Detect which cell encompasses the target text, then output its (X, Y) center coordinate. 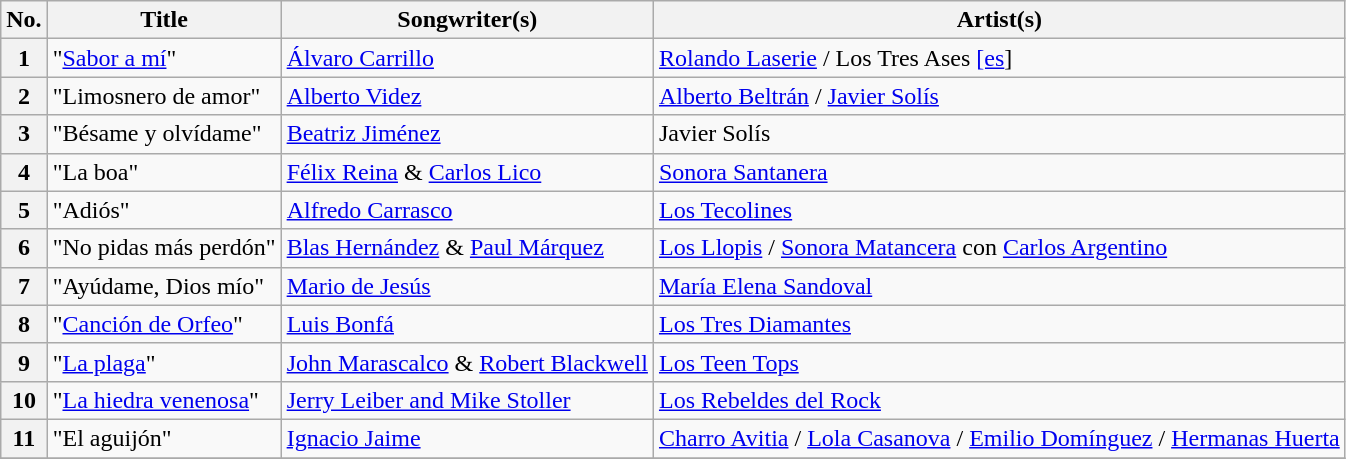
3 (24, 134)
Blas Hernández & Paul Márquez (467, 248)
Charro Avitia / Lola Casanova / Emilio Domínguez / Hermanas Huerta (999, 438)
8 (24, 324)
John Marascalco & Robert Blackwell (467, 362)
Mario de Jesús (467, 286)
10 (24, 400)
"Limosnero de amor" (164, 96)
"Canción de Orfeo" (164, 324)
11 (24, 438)
Jerry Leiber and Mike Stoller (467, 400)
Songwriter(s) (467, 20)
Sonora Santanera (999, 172)
"Bésame y olvídame" (164, 134)
Beatriz Jiménez (467, 134)
Alfredo Carrasco (467, 210)
Artist(s) (999, 20)
"La hiedra venenosa" (164, 400)
Los Rebeldes del Rock (999, 400)
Title (164, 20)
"La boa" (164, 172)
No. (24, 20)
Los Teen Tops (999, 362)
"Sabor a mí" (164, 58)
Los Tres Diamantes (999, 324)
Los Llopis / Sonora Matancera con Carlos Argentino (999, 248)
Rolando Laserie / Los Tres Ases [es] (999, 58)
"No pidas más perdón" (164, 248)
Alberto Videz (467, 96)
Álvaro Carrillo (467, 58)
Los Tecolines (999, 210)
Javier Solís (999, 134)
2 (24, 96)
María Elena Sandoval (999, 286)
Ignacio Jaime (467, 438)
5 (24, 210)
"La plaga" (164, 362)
1 (24, 58)
7 (24, 286)
9 (24, 362)
"Ayúdame, Dios mío" (164, 286)
Luis Bonfá (467, 324)
Alberto Beltrán / Javier Solís (999, 96)
"El aguijón" (164, 438)
6 (24, 248)
4 (24, 172)
Félix Reina & Carlos Lico (467, 172)
"Adiós" (164, 210)
